Scan for the cell matching the given text and deliver its [X, Y] coordinate at center. 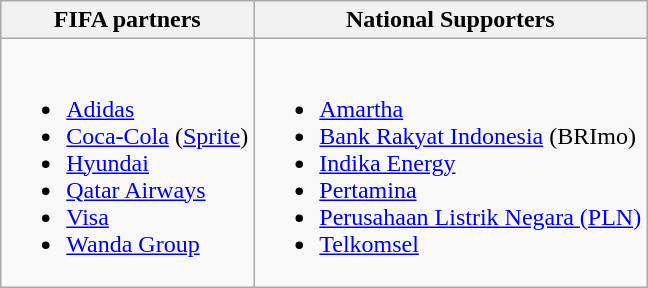
FIFA partners [128, 20]
National Supporters [450, 20]
AmarthaBank Rakyat Indonesia (BRImo)Indika EnergyPertaminaPerusahaan Listrik Negara (PLN)Telkomsel [450, 163]
AdidasCoca-Cola (Sprite)HyundaiQatar AirwaysVisaWanda Group [128, 163]
